Provide the [X, Y] coordinate of the cell's center where the given text is located.  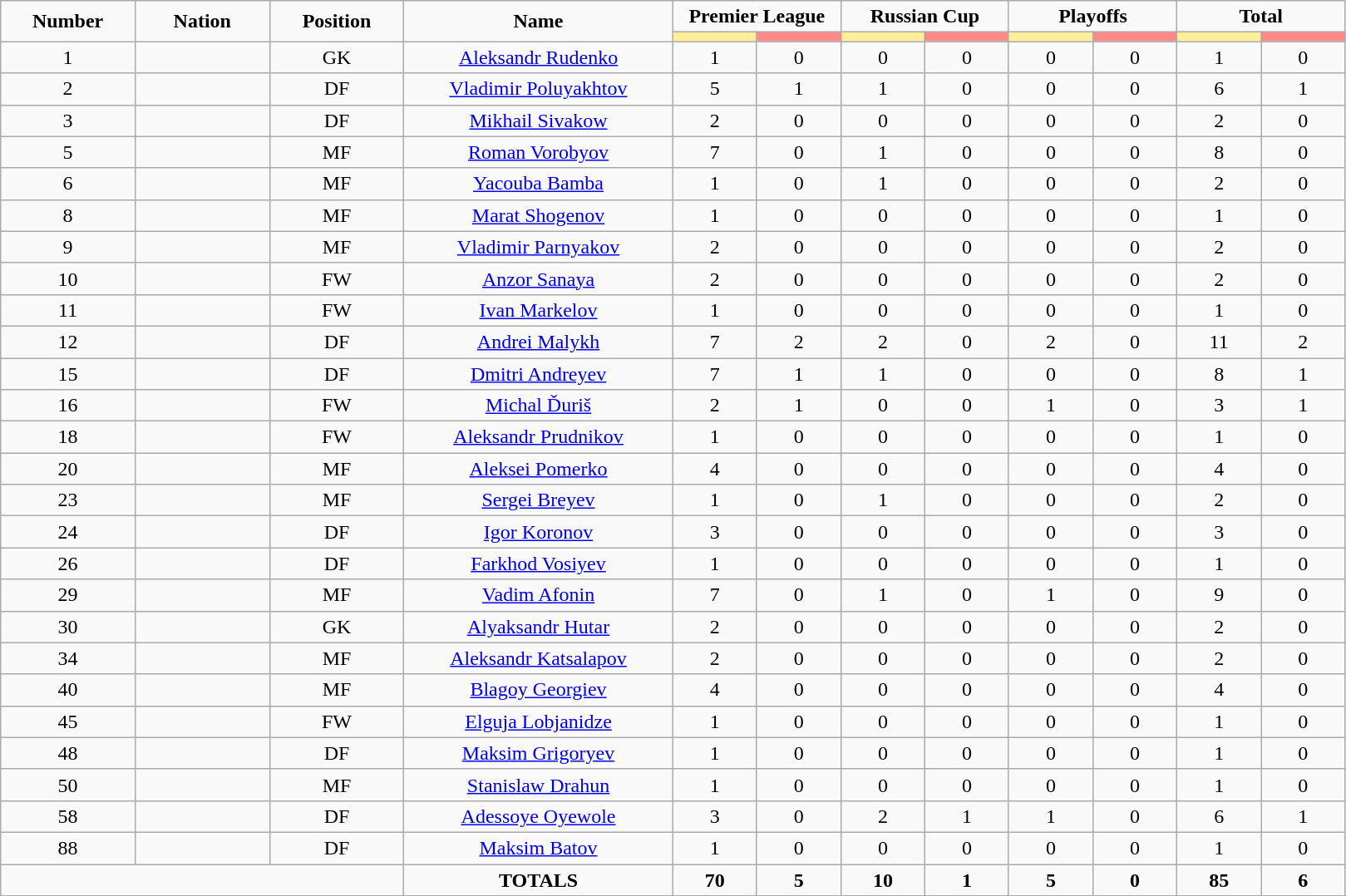
29 [68, 595]
Vadim Afonin [539, 595]
20 [68, 469]
Playoffs [1092, 17]
Maksim Batov [539, 848]
Premier League [757, 17]
Alyaksandr Hutar [539, 627]
30 [68, 627]
12 [68, 342]
Dmitri Andreyev [539, 373]
88 [68, 848]
Adessoye Oyewole [539, 816]
Ivan Markelov [539, 310]
50 [68, 785]
Aleksandr Rudenko [539, 57]
Maksim Grigoryev [539, 753]
34 [68, 658]
Anzor Sanaya [539, 278]
Nation [202, 22]
Aleksandr Prudnikov [539, 437]
Vladimir Parnyakov [539, 247]
40 [68, 690]
TOTALS [539, 880]
Sergei Breyev [539, 500]
Position [337, 22]
Mikhail Sivakow [539, 121]
Farkhod Vosiyev [539, 564]
18 [68, 437]
15 [68, 373]
Aleksei Pomerko [539, 469]
Roman Vorobyov [539, 152]
Stanislaw Drahun [539, 785]
Igor Koronov [539, 532]
Marat Shogenov [539, 215]
85 [1219, 880]
Elguja Lobjanidze [539, 721]
Name [539, 22]
26 [68, 564]
Michal Ďuriš [539, 406]
Andrei Malykh [539, 342]
24 [68, 532]
58 [68, 816]
Vladimir Poluyakhtov [539, 89]
Russian Cup [924, 17]
45 [68, 721]
48 [68, 753]
70 [715, 880]
Number [68, 22]
Aleksandr Katsalapov [539, 658]
Yacouba Bamba [539, 184]
Total [1261, 17]
23 [68, 500]
Blagoy Georgiev [539, 690]
16 [68, 406]
